Locate the cell with the specified text and output its [X, Y] center coordinate. 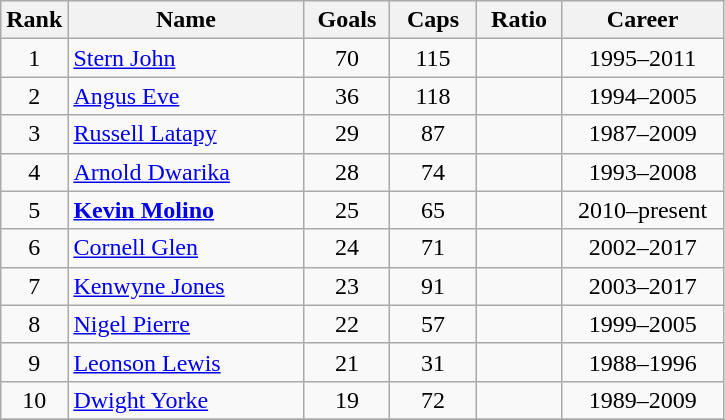
Name [186, 20]
Rank [34, 20]
1995–2011 [642, 58]
19 [347, 400]
1988–1996 [642, 362]
65 [433, 210]
23 [347, 286]
Kevin Molino [186, 210]
Angus Eve [186, 96]
4 [34, 172]
Arnold Dwarika [186, 172]
22 [347, 324]
74 [433, 172]
31 [433, 362]
Nigel Pierre [186, 324]
2 [34, 96]
25 [347, 210]
57 [433, 324]
1999–2005 [642, 324]
115 [433, 58]
118 [433, 96]
24 [347, 248]
Goals [347, 20]
Russell Latapy [186, 134]
71 [433, 248]
21 [347, 362]
Cornell Glen [186, 248]
87 [433, 134]
29 [347, 134]
1989–2009 [642, 400]
70 [347, 58]
10 [34, 400]
Ratio [519, 20]
72 [433, 400]
1 [34, 58]
Caps [433, 20]
1993–2008 [642, 172]
Leonson Lewis [186, 362]
2003–2017 [642, 286]
91 [433, 286]
9 [34, 362]
Kenwyne Jones [186, 286]
2002–2017 [642, 248]
Career [642, 20]
1994–2005 [642, 96]
Stern John [186, 58]
3 [34, 134]
7 [34, 286]
6 [34, 248]
5 [34, 210]
28 [347, 172]
Dwight Yorke [186, 400]
2010–present [642, 210]
36 [347, 96]
1987–2009 [642, 134]
8 [34, 324]
